Pinpoint the cell where the given text exists, returning its (X, Y) midpoint coordinate. 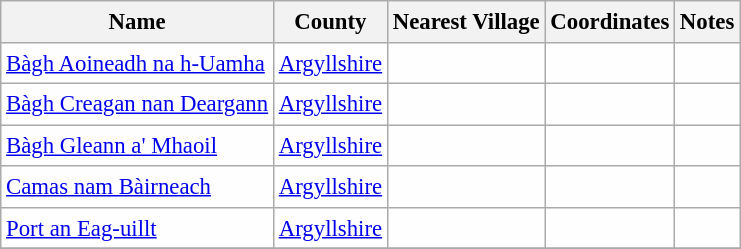
Coordinates (610, 22)
Name (138, 22)
Camas nam Bàirneach (138, 186)
County (330, 22)
Bàgh Creagan nan Deargann (138, 104)
Nearest Village (466, 22)
Bàgh Gleann a' Mhaoil (138, 146)
Port an Eag-uillt (138, 228)
Bàgh Aoineadh na h-Uamha (138, 62)
Notes (708, 22)
